Return [x, y] of the center of cell containing provided text 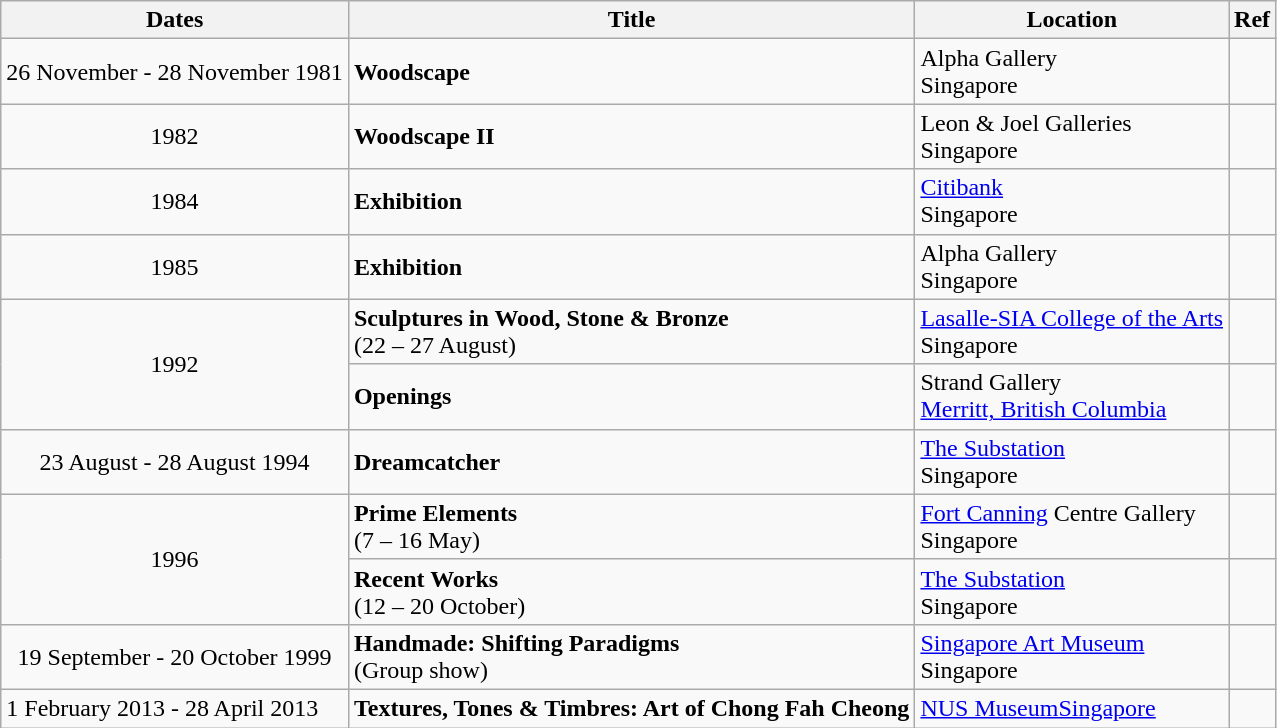
1984 [175, 202]
19 September - 20 October 1999 [175, 656]
Fort Canning Centre GallerySingapore [1072, 526]
Openings [631, 396]
1992 [175, 364]
NUS MuseumSingapore [1072, 708]
23 August - 28 August 1994 [175, 462]
Woodscape II [631, 136]
Singapore Art MuseumSingapore [1072, 656]
Leon & Joel GalleriesSingapore [1072, 136]
1985 [175, 266]
Title [631, 20]
Prime Elements(7 – 16 May) [631, 526]
Lasalle-SIA College of the ArtsSingapore [1072, 332]
Woodscape [631, 72]
Location [1072, 20]
1996 [175, 559]
1 February 2013 - 28 April 2013 [175, 708]
1982 [175, 136]
Recent Works(12 – 20 October) [631, 592]
Dates [175, 20]
Dreamcatcher [631, 462]
Handmade: Shifting Paradigms(Group show) [631, 656]
26 November - 28 November 1981 [175, 72]
Ref [1252, 20]
Textures, Tones & Timbres: Art of Chong Fah Cheong [631, 708]
Sculptures in Wood, Stone & Bronze(22 – 27 August) [631, 332]
Strand GalleryMerritt, British Columbia [1072, 396]
CitibankSingapore [1072, 202]
